Return (x, y) of the center of cell containing provided text 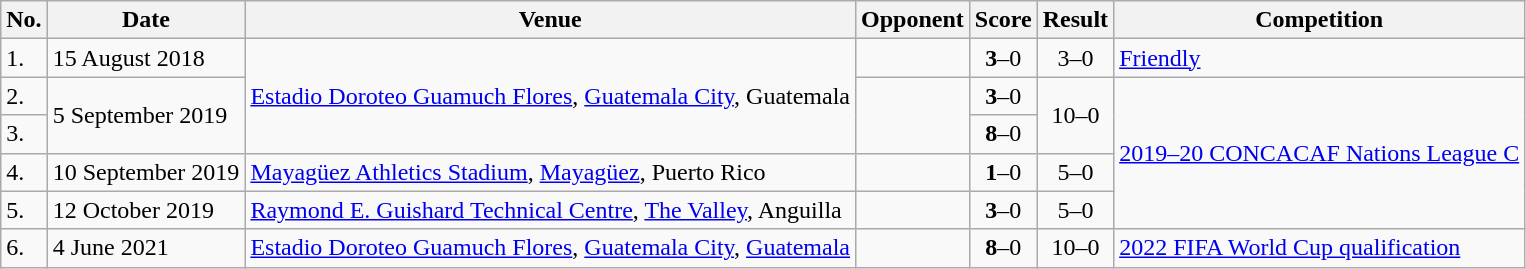
5. (24, 210)
6. (24, 248)
3. (24, 134)
Opponent (913, 20)
No. (24, 20)
Score (1003, 20)
Date (146, 20)
Result (1075, 20)
Raymond E. Guishard Technical Centre, The Valley, Anguilla (550, 210)
4. (24, 172)
1. (24, 58)
1–0 (1003, 172)
Friendly (1320, 58)
Venue (550, 20)
12 October 2019 (146, 210)
Mayagüez Athletics Stadium, Mayagüez, Puerto Rico (550, 172)
2. (24, 96)
5 September 2019 (146, 115)
15 August 2018 (146, 58)
10 September 2019 (146, 172)
4 June 2021 (146, 248)
2019–20 CONCACAF Nations League C (1320, 153)
Competition (1320, 20)
2022 FIFA World Cup qualification (1320, 248)
